Pinpoint the cell where the given text exists, returning its (X, Y) midpoint coordinate. 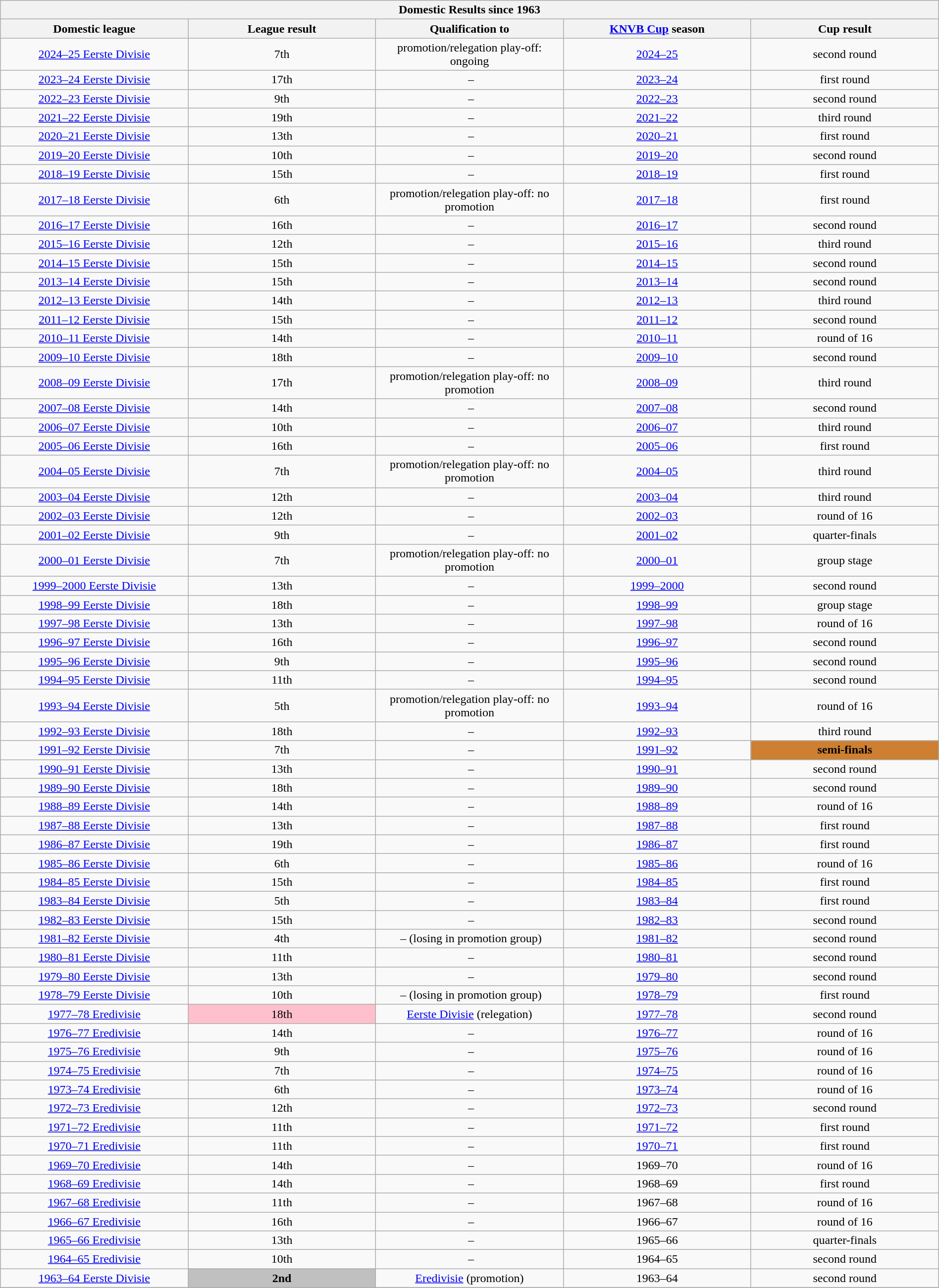
2010–11 (657, 338)
1967–68 (657, 1202)
2004–05 Eerste Divisie (94, 472)
1972–73 (657, 1108)
2020–21 (657, 136)
1976–77 (657, 1033)
1996–97 (657, 643)
2008–09 Eerste Divisie (94, 382)
1986–87 (657, 844)
2019–20 Eerste Divisie (94, 155)
2006–07 Eerste Divisie (94, 427)
2000–01 (657, 560)
2024–25 (657, 54)
2001–02 Eerste Divisie (94, 535)
1979–80 (657, 976)
2007–08 (657, 408)
1996–97 Eerste Divisie (94, 643)
1990–91 (657, 769)
1976–77 Eredivisie (94, 1033)
1984–85 Eerste Divisie (94, 882)
2000–01 Eerste Divisie (94, 560)
semi-finals (845, 750)
1965–66 (657, 1240)
2013–14 Eerste Divisie (94, 282)
1975–76 Eredivisie (94, 1052)
2016–17 Eerste Divisie (94, 225)
2003–04 Eerste Divisie (94, 497)
2nd (282, 1278)
2017–18 (657, 199)
1977–78 (657, 1014)
2013–14 (657, 282)
2005–06 (657, 446)
1970–71 (657, 1146)
1999–2000 (657, 586)
1982–83 Eerste Divisie (94, 920)
2021–22 (657, 117)
1998–99 (657, 605)
2014–15 (657, 263)
2017–18 Eerste Divisie (94, 199)
2012–13 (657, 301)
2010–11 Eerste Divisie (94, 338)
1985–86 (657, 863)
1991–92 Eerste Divisie (94, 750)
1972–73 Eredivisie (94, 1108)
1987–88 Eerste Divisie (94, 825)
Domestic Results since 1963 (469, 10)
1971–72 (657, 1127)
1966–67 (657, 1221)
2004–05 (657, 472)
1964–65 (657, 1259)
1974–75 (657, 1071)
2001–02 (657, 535)
2024–25 Eerste Divisie (94, 54)
1987–88 (657, 825)
1965–66 Eredivisie (94, 1240)
1988–89 Eerste Divisie (94, 806)
1969–70 (657, 1165)
2022–23 (657, 99)
1963–64 Eerste Divisie (94, 1278)
2002–03 (657, 516)
1983–84 Eerste Divisie (94, 901)
2018–19 (657, 174)
1990–91 Eerste Divisie (94, 769)
1980–81 Eerste Divisie (94, 958)
2020–21 Eerste Divisie (94, 136)
Cup result (845, 29)
1980–81 (657, 958)
KNVB Cup season (657, 29)
2012–13 Eerste Divisie (94, 301)
1974–75 Eredivisie (94, 1071)
1973–74 Eredivisie (94, 1089)
1995–96 Eerste Divisie (94, 661)
1969–70 Eredivisie (94, 1165)
2009–10 (657, 357)
1991–92 (657, 750)
1994–95 Eerste Divisie (94, 680)
Eerste Divisie (relegation) (469, 1014)
1999–2000 Eerste Divisie (94, 586)
1966–67 Eredivisie (94, 1221)
2014–15 Eerste Divisie (94, 263)
1993–94 Eerste Divisie (94, 705)
1993–94 (657, 705)
1992–93 Eerste Divisie (94, 731)
1973–74 (657, 1089)
1985–86 Eerste Divisie (94, 863)
1992–93 (657, 731)
2003–04 (657, 497)
League result (282, 29)
2005–06 Eerste Divisie (94, 446)
2009–10 Eerste Divisie (94, 357)
Qualification to (469, 29)
2018–19 Eerste Divisie (94, 174)
1968–69 (657, 1183)
2019–20 (657, 155)
2015–16 Eerste Divisie (94, 244)
Eredivisie (promotion) (469, 1278)
1988–89 (657, 806)
1968–69 Eredivisie (94, 1183)
1963–64 (657, 1278)
2002–03 Eerste Divisie (94, 516)
1994–95 (657, 680)
1970–71 Eredivisie (94, 1146)
1986–87 Eerste Divisie (94, 844)
1964–65 Eredivisie (94, 1259)
1981–82 Eerste Divisie (94, 939)
1977–78 Eredivisie (94, 1014)
2016–17 (657, 225)
1998–99 Eerste Divisie (94, 605)
1971–72 Eredivisie (94, 1127)
2008–09 (657, 382)
1967–68 Eredivisie (94, 1202)
1997–98 (657, 624)
1989–90 Eerste Divisie (94, 788)
1982–83 (657, 920)
2023–24 (657, 80)
1975–76 (657, 1052)
1978–79 (657, 995)
1981–82 (657, 939)
promotion/relegation play-off: ongoing (469, 54)
2011–12 Eerste Divisie (94, 320)
1978–79 Eerste Divisie (94, 995)
1989–90 (657, 788)
1979–80 Eerste Divisie (94, 976)
1997–98 Eerste Divisie (94, 624)
2022–23 Eerste Divisie (94, 99)
2015–16 (657, 244)
2011–12 (657, 320)
2021–22 Eerste Divisie (94, 117)
1995–96 (657, 661)
4th (282, 939)
2023–24 Eerste Divisie (94, 80)
Domestic league (94, 29)
1984–85 (657, 882)
1983–84 (657, 901)
2007–08 Eerste Divisie (94, 408)
2006–07 (657, 427)
